For the text-containing cell, return its midpoint in (X, Y) coordinate format. 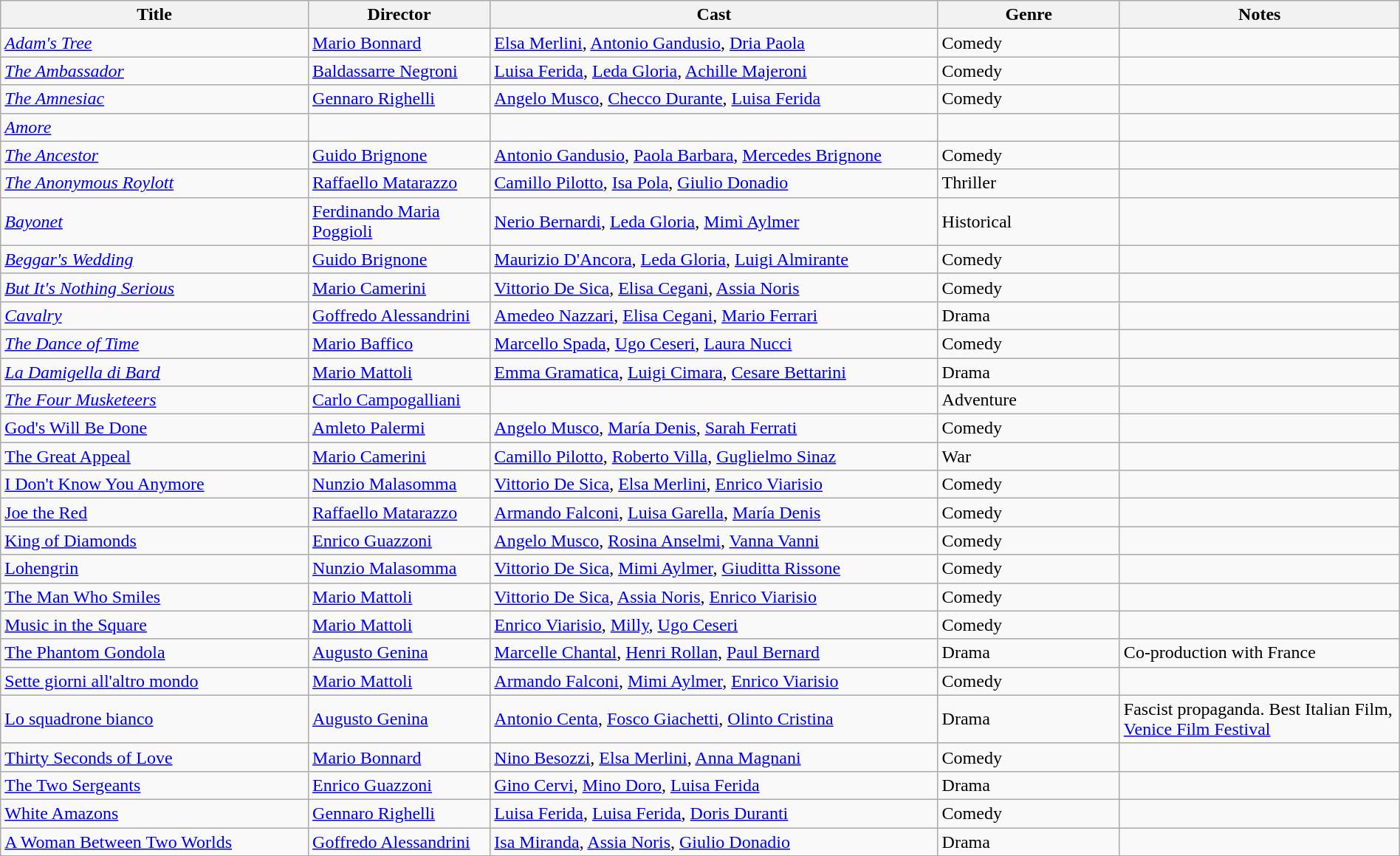
Amore (155, 127)
Historical (1029, 222)
But It's Nothing Serious (155, 287)
Music in the Square (155, 625)
The Great Appeal (155, 456)
Antonio Centa, Fosco Giachetti, Olinto Cristina (714, 719)
The Ancestor (155, 155)
The Ambassador (155, 71)
Cavalry (155, 315)
Luisa Ferida, Leda Gloria, Achille Majeroni (714, 71)
Sette giorni all'altro mondo (155, 681)
Marcello Spada, Ugo Ceseri, Laura Nucci (714, 343)
Vittorio De Sica, Mimi Aylmer, Giuditta Rissone (714, 569)
King of Diamonds (155, 541)
Amleto Palermi (399, 428)
Mario Baffico (399, 343)
Gino Cervi, Mino Doro, Luisa Ferida (714, 785)
Nerio Bernardi, Leda Gloria, Mimì Aylmer (714, 222)
Enrico Viarisio, Milly, Ugo Ceseri (714, 625)
Armando Falconi, Luisa Garella, María Denis (714, 513)
Amedeo Nazzari, Elisa Cegani, Mario Ferrari (714, 315)
The Four Musketeers (155, 400)
Baldassarre Negroni (399, 71)
Luisa Ferida, Luisa Ferida, Doris Duranti (714, 813)
Cast (714, 15)
The Phantom Gondola (155, 653)
Isa Miranda, Assia Noris, Giulio Donadio (714, 841)
Armando Falconi, Mimi Aylmer, Enrico Viarisio (714, 681)
Title (155, 15)
Carlo Campogalliani (399, 400)
Bayonet (155, 222)
Director (399, 15)
Vittorio De Sica, Elsa Merlini, Enrico Viarisio (714, 485)
Genre (1029, 15)
Antonio Gandusio, Paola Barbara, Mercedes Brignone (714, 155)
Angelo Musco, Checco Durante, Luisa Ferida (714, 99)
Fascist propaganda. Best Italian Film, Venice Film Festival (1260, 719)
Camillo Pilotto, Isa Pola, Giulio Donadio (714, 183)
The Two Sergeants (155, 785)
The Anonymous Roylott (155, 183)
White Amazons (155, 813)
Beggar's Wedding (155, 259)
God's Will Be Done (155, 428)
Vittorio De Sica, Assia Noris, Enrico Viarisio (714, 597)
Marcelle Chantal, Henri Rollan, Paul Bernard (714, 653)
La Damigella di Bard (155, 371)
Ferdinando Maria Poggioli (399, 222)
Notes (1260, 15)
Angelo Musco, Rosina Anselmi, Vanna Vanni (714, 541)
Thriller (1029, 183)
Elsa Merlini, Antonio Gandusio, Dria Paola (714, 43)
Joe the Red (155, 513)
The Dance of Time (155, 343)
Nino Besozzi, Elsa Merlini, Anna Magnani (714, 757)
Emma Gramatica, Luigi Cimara, Cesare Bettarini (714, 371)
Camillo Pilotto, Roberto Villa, Guglielmo Sinaz (714, 456)
Maurizio D'Ancora, Leda Gloria, Luigi Almirante (714, 259)
Adam's Tree (155, 43)
The Amnesiac (155, 99)
Co-production with France (1260, 653)
The Man Who Smiles (155, 597)
A Woman Between Two Worlds (155, 841)
Thirty Seconds of Love (155, 757)
Adventure (1029, 400)
Lohengrin (155, 569)
Lo squadrone bianco (155, 719)
I Don't Know You Anymore (155, 485)
Vittorio De Sica, Elisa Cegani, Assia Noris (714, 287)
War (1029, 456)
Angelo Musco, María Denis, Sarah Ferrati (714, 428)
